Search for the cell housing the specified text and yield its [X, Y] center coordinate. 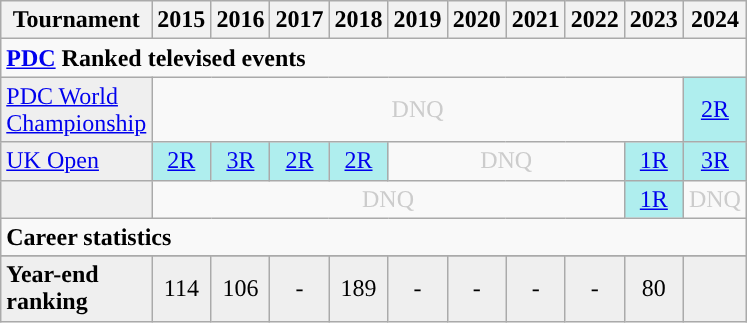
114 [182, 288]
189 [358, 288]
2022 [594, 20]
2021 [536, 20]
2023 [654, 20]
Career statistics [374, 237]
2024 [714, 20]
2017 [300, 20]
Year-end ranking [76, 288]
Tournament [76, 20]
2018 [358, 20]
PDC World Championship [76, 110]
UK Open [76, 161]
2019 [418, 20]
2016 [240, 20]
106 [240, 288]
2020 [476, 20]
PDC Ranked televised events [374, 58]
80 [654, 288]
2015 [182, 20]
